Detect which cell encompasses the target text, then output its [x, y] center coordinate. 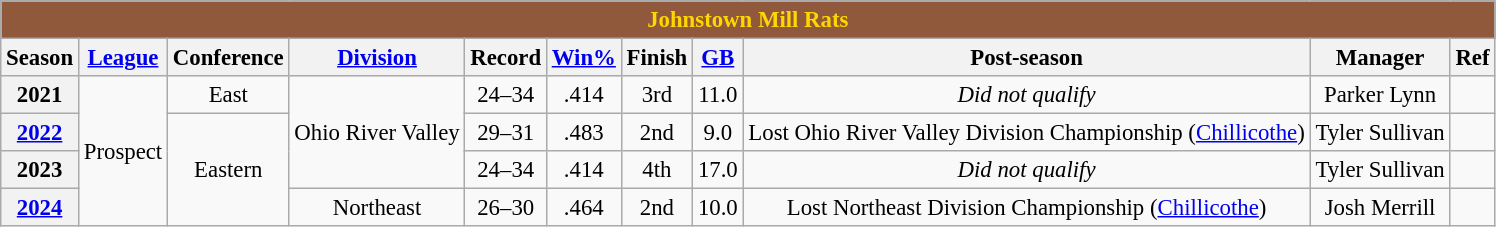
Ohio River Valley [377, 132]
Conference [229, 58]
Manager [1380, 58]
League [122, 58]
2024 [40, 208]
Record [506, 58]
11.0 [718, 95]
Johnstown Mill Rats [748, 20]
Ref [1472, 58]
Eastern [229, 170]
Parker Lynn [1380, 95]
2021 [40, 95]
Lost Ohio River Valley Division Championship (Chillicothe) [1026, 133]
9.0 [718, 133]
2022 [40, 133]
Division [377, 58]
29–31 [506, 133]
Lost Northeast Division Championship (Chillicothe) [1026, 208]
Win% [584, 58]
10.0 [718, 208]
.483 [584, 133]
2023 [40, 170]
26–30 [506, 208]
Prospect [122, 151]
17.0 [718, 170]
3rd [656, 95]
Northeast [377, 208]
.464 [584, 208]
Season [40, 58]
East [229, 95]
GB [718, 58]
Finish [656, 58]
Josh Merrill [1380, 208]
Post-season [1026, 58]
4th [656, 170]
